Search for the cell housing the specified text and yield its [x, y] center coordinate. 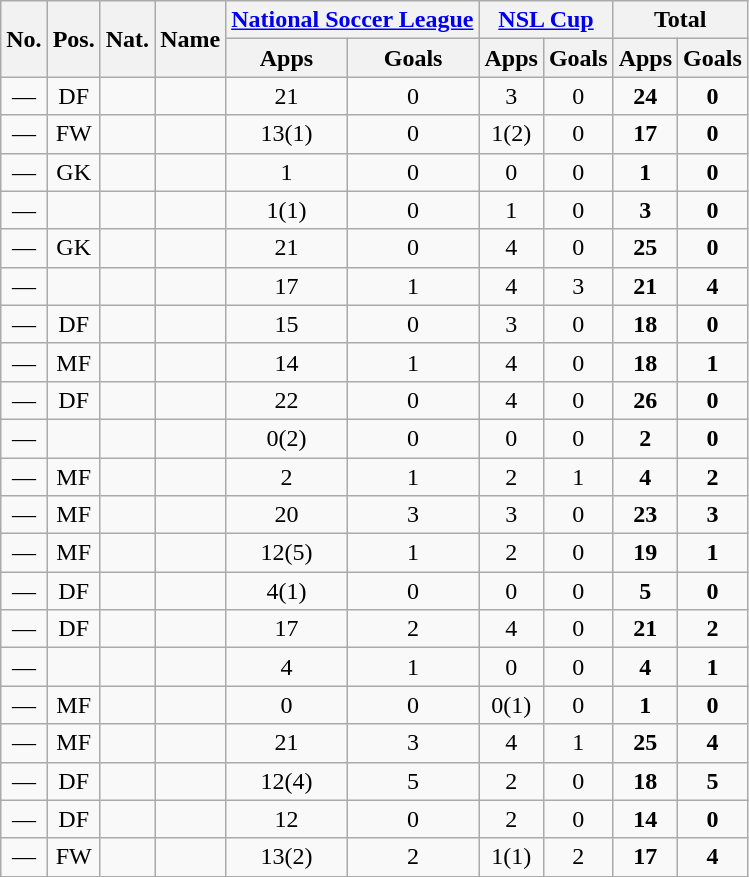
0(2) [287, 438]
National Soccer League [352, 20]
Name [190, 39]
15 [287, 324]
12 [287, 819]
NSL Cup [546, 20]
Nat. [127, 39]
19 [645, 553]
12(5) [287, 553]
24 [645, 96]
Total [680, 20]
23 [645, 515]
No. [24, 39]
20 [287, 515]
13(1) [287, 134]
Pos. [74, 39]
22 [287, 400]
1(2) [511, 134]
4(1) [287, 591]
0(1) [511, 705]
12(4) [287, 781]
26 [645, 400]
13(2) [287, 857]
